Determine the (x, y) coordinate at the center of the cell enclosing the given text.  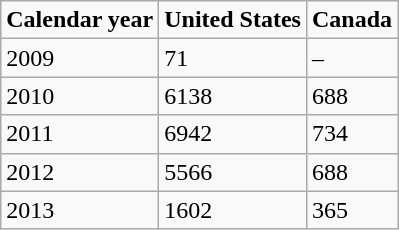
2009 (80, 58)
– (352, 58)
6138 (233, 96)
United States (233, 20)
2013 (80, 210)
5566 (233, 172)
6942 (233, 134)
1602 (233, 210)
2011 (80, 134)
2010 (80, 96)
734 (352, 134)
71 (233, 58)
365 (352, 210)
Calendar year (80, 20)
Canada (352, 20)
2012 (80, 172)
